Locate the cell with the specified text and output its [x, y] center coordinate. 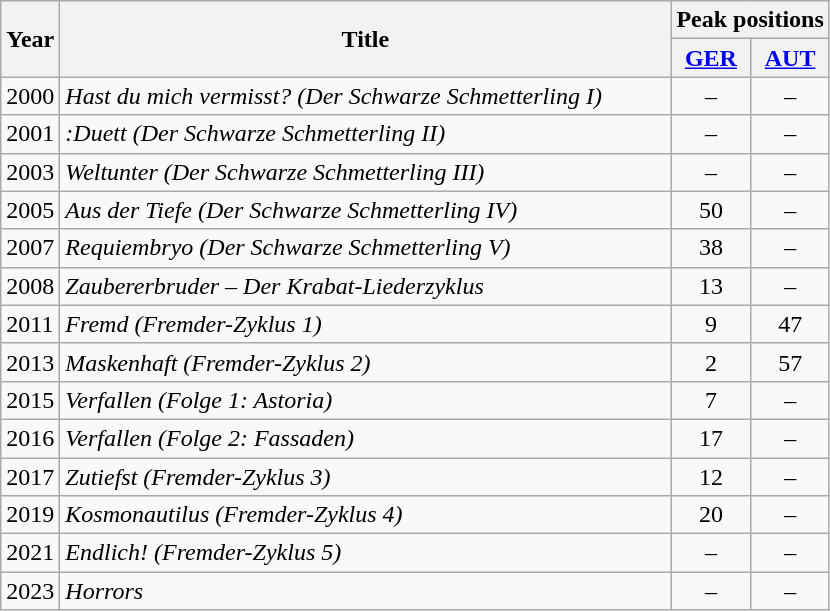
47 [790, 324]
Endlich! (Fremder-Zyklus 5) [366, 553]
Verfallen (Folge 2: Fassaden) [366, 438]
17 [711, 438]
Peak positions [750, 20]
2023 [30, 591]
2005 [30, 210]
9 [711, 324]
2021 [30, 553]
GER [711, 58]
2013 [30, 362]
Zutiefst (Fremder-Zyklus 3) [366, 477]
57 [790, 362]
2019 [30, 515]
Zaubererbruder – Der Krabat-Liederzyklus [366, 286]
Title [366, 39]
38 [711, 248]
13 [711, 286]
2001 [30, 134]
:Duett (Der Schwarze Schmetterling II) [366, 134]
2007 [30, 248]
2017 [30, 477]
50 [711, 210]
Requiembryo (Der Schwarze Schmetterling V) [366, 248]
Horrors [366, 591]
20 [711, 515]
AUT [790, 58]
Verfallen (Folge 1: Astoria) [366, 400]
2003 [30, 172]
2016 [30, 438]
7 [711, 400]
2011 [30, 324]
Weltunter (Der Schwarze Schmetterling III) [366, 172]
2000 [30, 96]
Fremd (Fremder-Zyklus 1) [366, 324]
Maskenhaft (Fremder-Zyklus 2) [366, 362]
Hast du mich vermisst? (Der Schwarze Schmetterling I) [366, 96]
Aus der Tiefe (Der Schwarze Schmetterling IV) [366, 210]
2 [711, 362]
2008 [30, 286]
Kosmonautilus (Fremder-Zyklus 4) [366, 515]
2015 [30, 400]
12 [711, 477]
Year [30, 39]
